Output the [x, y] coordinate of the center of the cell containing the given text.  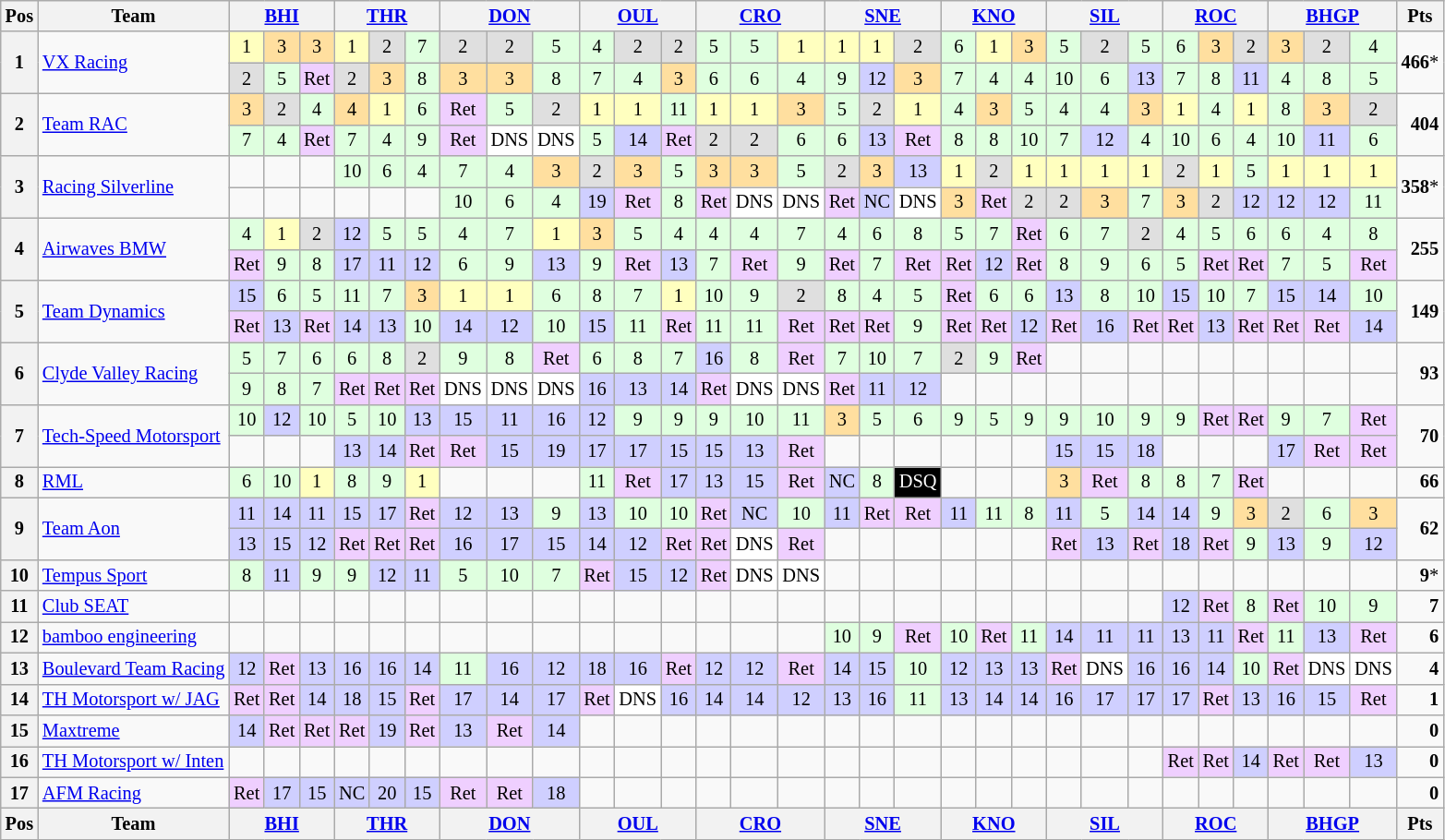
Team RAC [133, 124]
bamboo engineering [133, 637]
62 [1420, 528]
Maxtreme [133, 730]
Club SEAT [133, 606]
66 [1420, 482]
Tech-Speed Motorsport [133, 436]
Airwaves BMW [133, 249]
Tempus Sport [133, 575]
9* [1420, 575]
TH Motorsport w/ JAG [133, 700]
20 [387, 793]
Boulevard Team Racing [133, 668]
RML [133, 482]
VX Racing [133, 63]
358* [1420, 186]
Team Dynamics [133, 310]
Racing Silverline [133, 186]
466* [1420, 63]
255 [1420, 249]
404 [1420, 124]
DSQ [918, 482]
Clyde Valley Racing [133, 373]
149 [1420, 310]
TH Motorsport w/ Inten [133, 762]
Team Aon [133, 528]
70 [1420, 436]
AFM Racing [133, 793]
93 [1420, 373]
